Locate the cell with the specified text and output its [x, y] center coordinate. 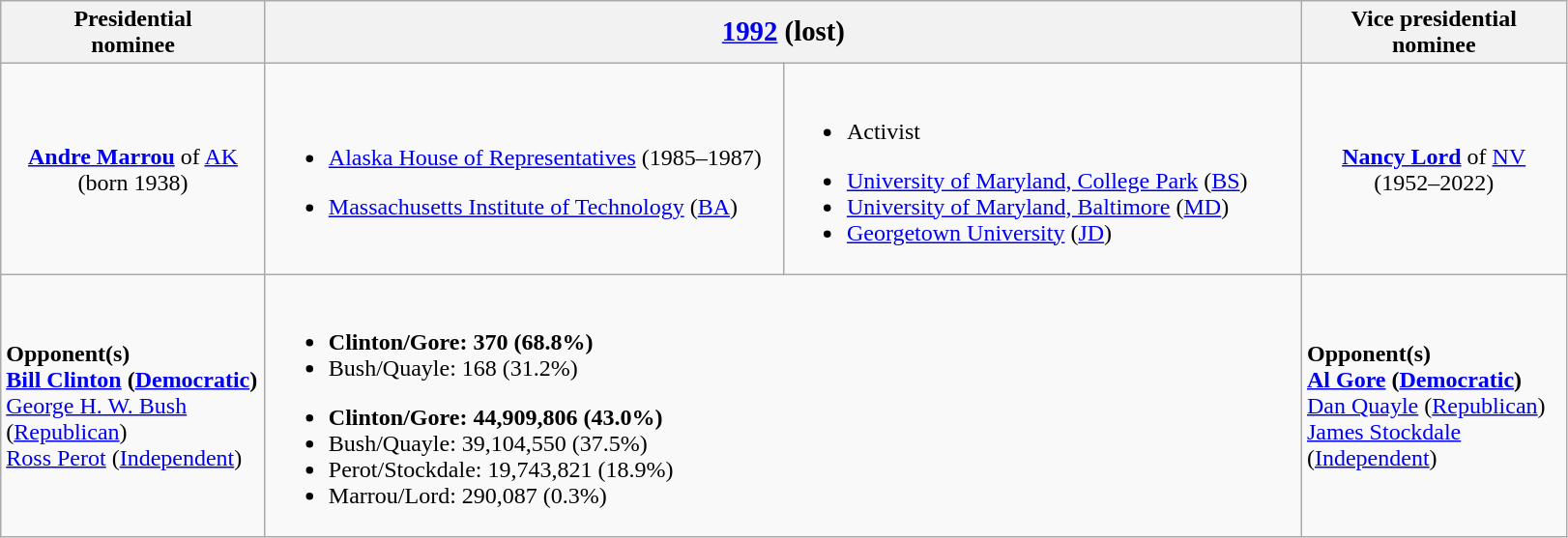
Opponent(s)Al Gore (Democratic)Dan Quayle (Republican)James Stockdale (Independent) [1434, 406]
Opponent(s)Bill Clinton (Democratic)George H. W. Bush (Republican)Ross Perot (Independent) [133, 406]
Andre Marrou of AK(born 1938) [133, 169]
1992 (lost) [783, 33]
Presidentialnominee [133, 33]
Vice presidentialnominee [1434, 33]
Nancy Lord of NV(1952–2022) [1434, 169]
Alaska House of Representatives (1985–1987)Massachusetts Institute of Technology (BA) [524, 169]
ActivistUniversity of Maryland, College Park (BS)University of Maryland, Baltimore (MD)Georgetown University (JD) [1042, 169]
